Identify which cell holds the provided text, then report its [x, y] central coordinate. 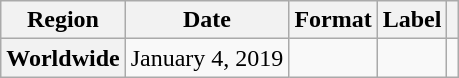
Date [207, 20]
Region [63, 20]
Worldwide [63, 58]
January 4, 2019 [207, 58]
Label [412, 20]
Format [333, 20]
